Detect which cell encompasses the target text, then output its (x, y) center coordinate. 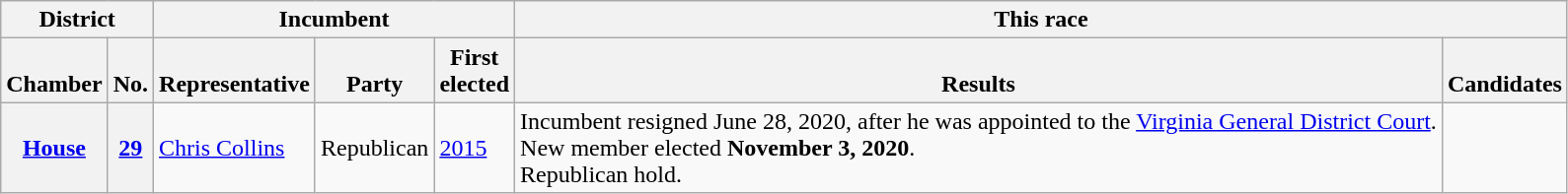
Representative (235, 71)
Republican (374, 148)
Incumbent resigned June 28, 2020, after he was appointed to the Virginia General District Court.New member elected November 3, 2020.Republican hold. (979, 148)
Party (374, 71)
Results (979, 71)
Incumbent (335, 20)
2015 (475, 148)
Candidates (1504, 71)
House (54, 148)
Chris Collins (235, 148)
This race (1042, 20)
Chamber (54, 71)
Firstelected (475, 71)
District (77, 20)
29 (130, 148)
No. (130, 71)
